Detect which cell encompasses the target text, then output its (x, y) center coordinate. 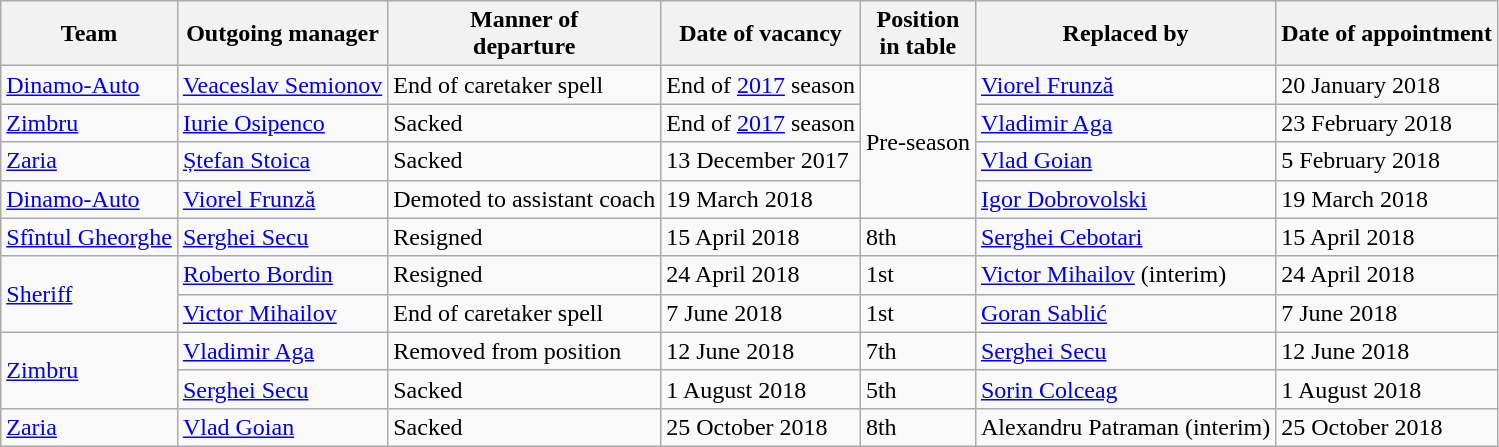
Roberto Bordin (282, 275)
Iurie Osipenco (282, 123)
Serghei Cebotari (1125, 237)
Outgoing manager (282, 34)
20 January 2018 (1387, 85)
Team (90, 34)
Replaced by (1125, 34)
Position in table (918, 34)
7th (918, 351)
23 February 2018 (1387, 123)
Ștefan Stoica (282, 161)
Date of vacancy (761, 34)
Manner of departure (524, 34)
Alexandru Patraman (interim) (1125, 427)
Victor Mihailov (282, 313)
13 December 2017 (761, 161)
Goran Sablić (1125, 313)
Sheriff (90, 294)
Sorin Colceag (1125, 389)
Date of appointment (1387, 34)
Sfîntul Gheorghe (90, 237)
Demoted to assistant coach (524, 199)
Removed from position (524, 351)
Victor Mihailov (interim) (1125, 275)
5 February 2018 (1387, 161)
5th (918, 389)
Igor Dobrovolski (1125, 199)
Veaceslav Semionov (282, 85)
Pre-season (918, 142)
